For the text-containing cell, return its midpoint in (x, y) coordinate format. 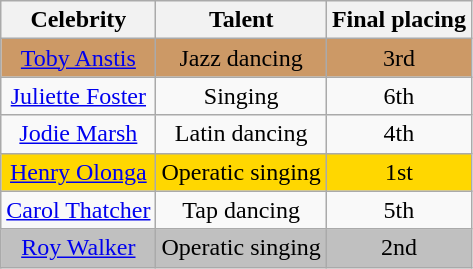
6th (398, 96)
2nd (398, 248)
Jodie Marsh (78, 134)
Toby Anstis (78, 58)
Carol Thatcher (78, 210)
Final placing (398, 20)
4th (398, 134)
Henry Olonga (78, 172)
1st (398, 172)
3rd (398, 58)
Latin dancing (241, 134)
Tap dancing (241, 210)
5th (398, 210)
Singing (241, 96)
Talent (241, 20)
Roy Walker (78, 248)
Celebrity (78, 20)
Jazz dancing (241, 58)
Juliette Foster (78, 96)
